Return the (x, y) coordinate for the center point of the cell that contains the specified text.  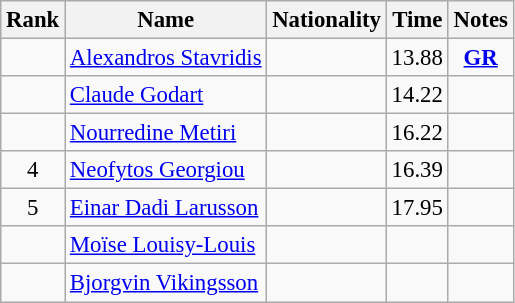
Nationality (326, 20)
Moïse Louisy-Louis (166, 245)
Rank (33, 20)
Alexandros Stavridis (166, 58)
Claude Godart (166, 95)
16.22 (417, 133)
17.95 (417, 208)
13.88 (417, 58)
5 (33, 208)
4 (33, 170)
16.39 (417, 170)
Neofytos Georgiou (166, 170)
14.22 (417, 95)
Notes (480, 20)
Name (166, 20)
Time (417, 20)
Einar Dadi Larusson (166, 208)
GR (480, 58)
Nourredine Metiri (166, 133)
Bjorgvin Vikingsson (166, 283)
